For the text-containing cell, return its midpoint in (x, y) coordinate format. 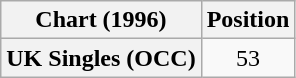
Position (248, 20)
Chart (1996) (101, 20)
UK Singles (OCC) (101, 58)
53 (248, 58)
